Detect which cell encompasses the target text, then output its [x, y] center coordinate. 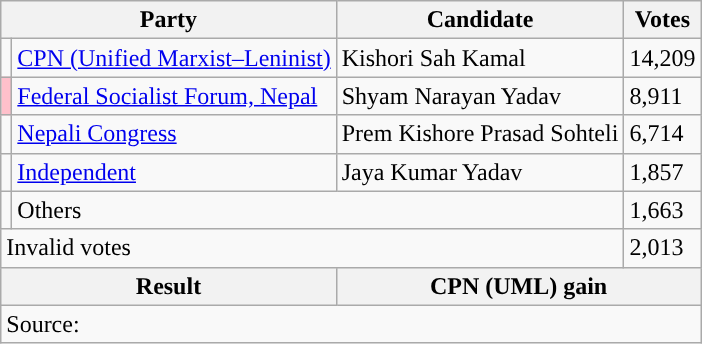
1,857 [662, 172]
Prem Kishore Prasad Sohteli [480, 134]
Source: [351, 324]
Invalid votes [312, 248]
2,013 [662, 248]
1,663 [662, 210]
CPN (UML) gain [518, 286]
8,911 [662, 96]
Party [168, 20]
6,714 [662, 134]
14,209 [662, 58]
Others [318, 210]
Result [168, 286]
Nepali Congress [174, 134]
Independent [174, 172]
Votes [662, 20]
Shyam Narayan Yadav [480, 96]
Candidate [480, 20]
Federal Socialist Forum, Nepal [174, 96]
Jaya Kumar Yadav [480, 172]
Kishori Sah Kamal [480, 58]
CPN (Unified Marxist–Leninist) [174, 58]
